Identify which cell holds the provided text, then report its [X, Y] central coordinate. 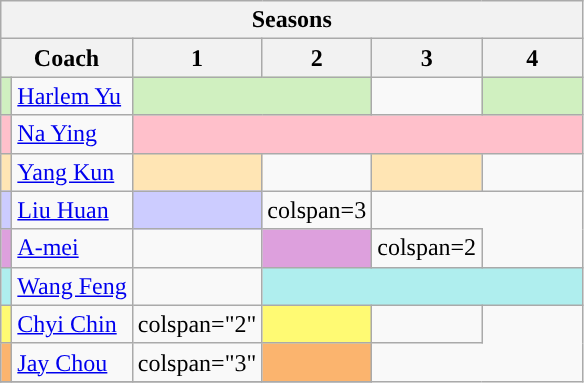
A-mei [72, 248]
Harlem Yu [72, 96]
Coach [67, 58]
Jay Chou [72, 362]
colspan="2" [197, 324]
colspan=3 [317, 210]
Liu Huan [72, 210]
Wang Feng [72, 286]
1 [197, 58]
2 [317, 58]
Seasons [292, 20]
3 [427, 58]
Chyi Chin [72, 324]
colspan="3" [197, 362]
Yang Kun [72, 172]
4 [532, 58]
Na Ying [72, 134]
colspan=2 [427, 248]
